Output the [X, Y] coordinate of the center of the cell containing the given text.  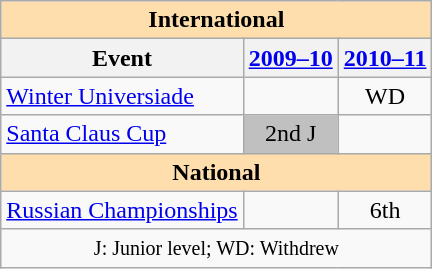
Winter Universiade [122, 96]
2010–11 [385, 58]
6th [385, 210]
Russian Championships [122, 210]
2009–10 [290, 58]
J: Junior level; WD: Withdrew [216, 248]
WD [385, 96]
International [216, 20]
Event [122, 58]
National [216, 172]
2nd J [290, 134]
Santa Claus Cup [122, 134]
